Find where the given text appears and provide that cell's center as (x, y) coordinate. 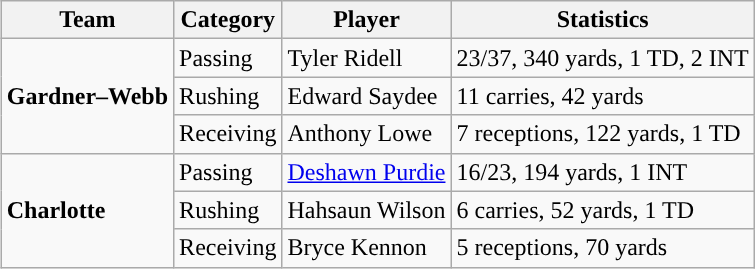
Charlotte (87, 210)
5 receptions, 70 yards (602, 248)
11 carries, 42 yards (602, 96)
Statistics (602, 20)
Deshawn Purdie (366, 172)
Anthony Lowe (366, 134)
Player (366, 20)
7 receptions, 122 yards, 1 TD (602, 134)
Hahsaun Wilson (366, 210)
Team (87, 20)
23/37, 340 yards, 1 TD, 2 INT (602, 58)
16/23, 194 yards, 1 INT (602, 172)
Gardner–Webb (87, 96)
Category (228, 20)
Edward Saydee (366, 96)
6 carries, 52 yards, 1 TD (602, 210)
Tyler Ridell (366, 58)
Bryce Kennon (366, 248)
